Find where the given text appears and provide that cell's center as [x, y] coordinate. 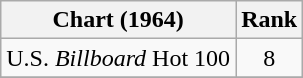
Rank [270, 20]
U.S. Billboard Hot 100 [118, 58]
Chart (1964) [118, 20]
8 [270, 58]
